Output the [X, Y] coordinate of the center of the cell containing the given text.  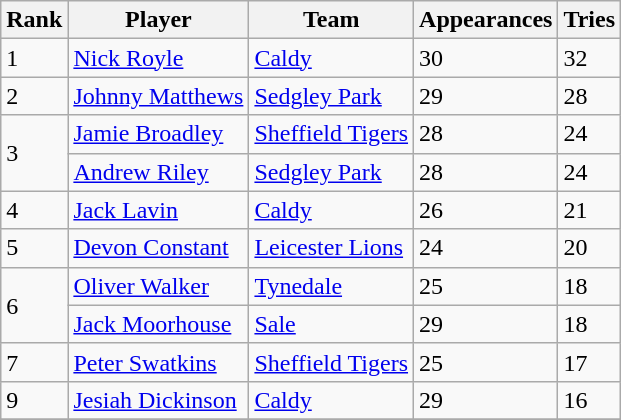
Sale [332, 324]
Jamie Broadley [158, 134]
Player [158, 20]
26 [486, 210]
Johnny Matthews [158, 96]
32 [590, 58]
Andrew Riley [158, 172]
9 [34, 400]
Oliver Walker [158, 286]
Leicester Lions [332, 248]
7 [34, 362]
6 [34, 305]
Devon Constant [158, 248]
Tries [590, 20]
Tynedale [332, 286]
Nick Royle [158, 58]
3 [34, 153]
5 [34, 248]
21 [590, 210]
Jack Moorhouse [158, 324]
20 [590, 248]
16 [590, 400]
Jack Lavin [158, 210]
4 [34, 210]
17 [590, 362]
Jesiah Dickinson [158, 400]
1 [34, 58]
Appearances [486, 20]
30 [486, 58]
Team [332, 20]
Peter Swatkins [158, 362]
2 [34, 96]
Rank [34, 20]
